Output the (x, y) coordinate of the center of the cell containing the given text.  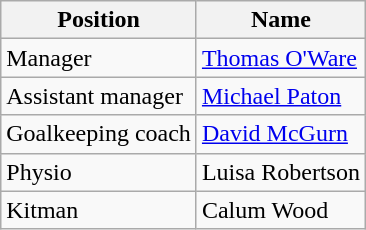
Thomas O'Ware (280, 58)
Physio (99, 172)
Michael Paton (280, 96)
Kitman (99, 210)
Luisa Robertson (280, 172)
Position (99, 20)
David McGurn (280, 134)
Manager (99, 58)
Name (280, 20)
Goalkeeping coach (99, 134)
Assistant manager (99, 96)
Calum Wood (280, 210)
